Determine the [x, y] coordinate at the center of the cell enclosing the given text.  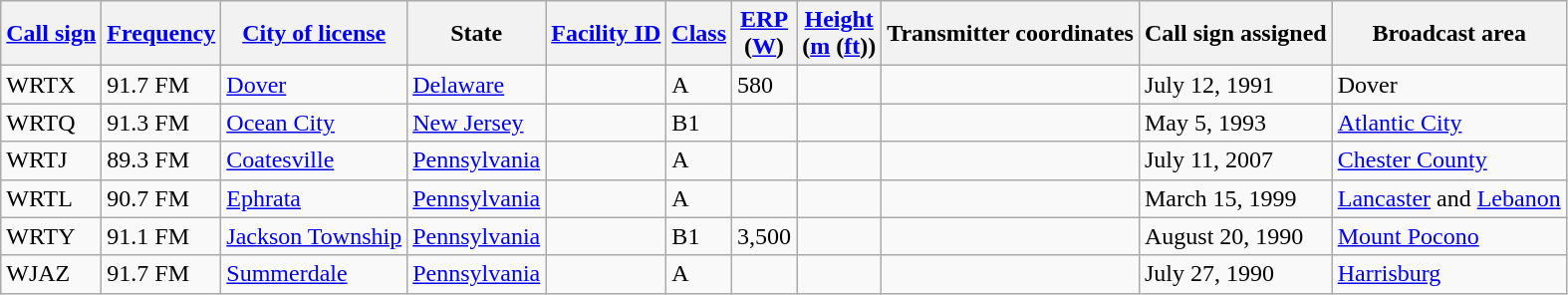
ERP(W) [765, 34]
July 27, 1990 [1235, 274]
WJAZ [52, 274]
City of license [315, 34]
Harrisburg [1448, 274]
Height(m (ft)) [839, 34]
State [476, 34]
Jackson Township [315, 236]
July 11, 2007 [1235, 160]
WRTX [52, 85]
Ocean City [315, 123]
91.1 FM [161, 236]
Chester County [1448, 160]
89.3 FM [161, 160]
580 [765, 85]
Summerdale [315, 274]
Class [699, 34]
Call sign assigned [1235, 34]
Coatesville [315, 160]
July 12, 1991 [1235, 85]
May 5, 1993 [1235, 123]
WRTY [52, 236]
91.3 FM [161, 123]
WRTL [52, 198]
Mount Pocono [1448, 236]
March 15, 1999 [1235, 198]
Facility ID [606, 34]
WRTQ [52, 123]
Frequency [161, 34]
Atlantic City [1448, 123]
Call sign [52, 34]
Transmitter coordinates [1010, 34]
Ephrata [315, 198]
Broadcast area [1448, 34]
August 20, 1990 [1235, 236]
Delaware [476, 85]
WRTJ [52, 160]
90.7 FM [161, 198]
3,500 [765, 236]
New Jersey [476, 123]
Lancaster and Lebanon [1448, 198]
